Search for the cell housing the specified text and yield its [X, Y] center coordinate. 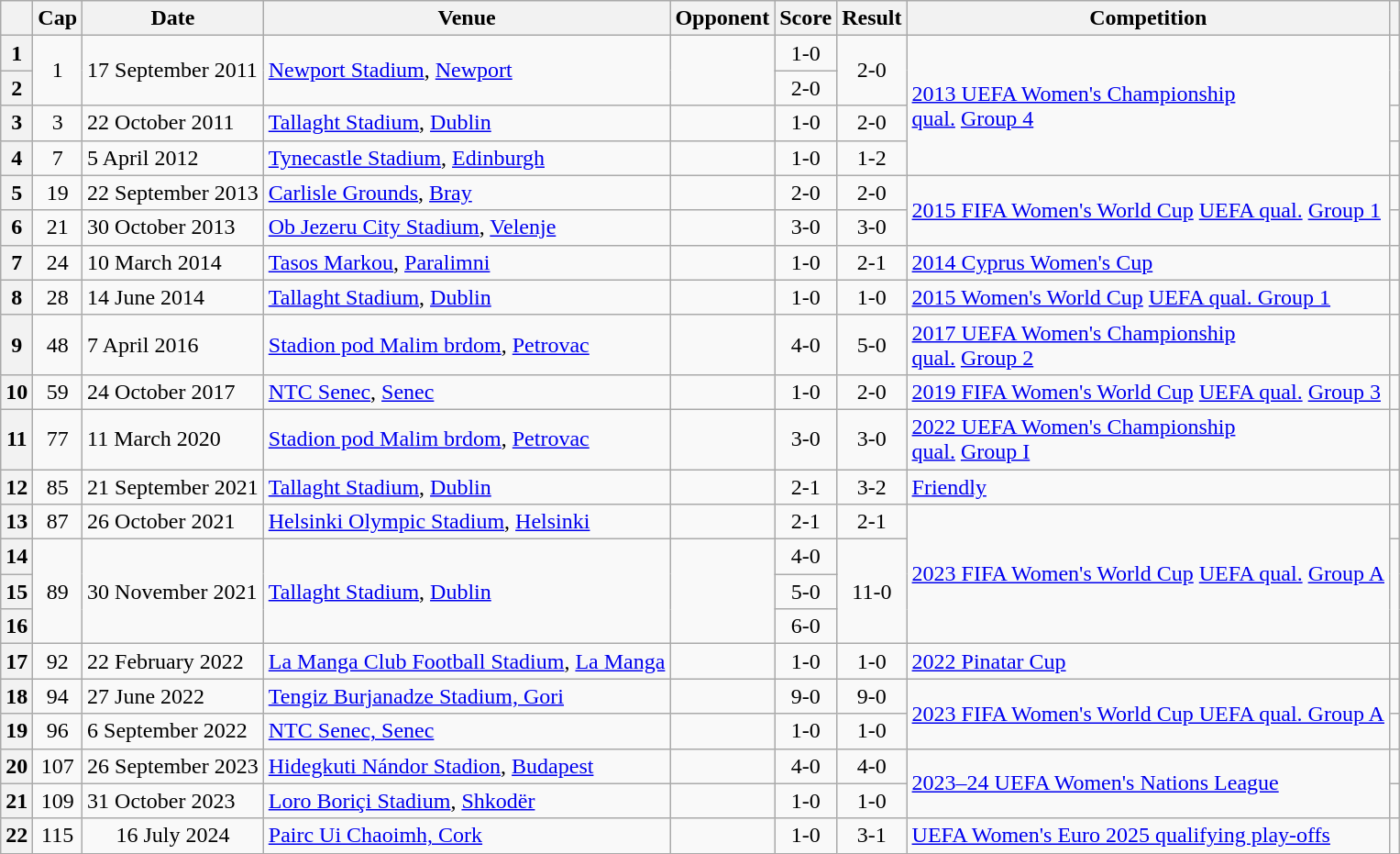
13 [17, 522]
109 [58, 801]
11 [17, 438]
92 [58, 661]
11 March 2020 [173, 438]
1-2 [872, 158]
22 February 2022 [173, 661]
20 [17, 766]
27 June 2022 [173, 696]
94 [58, 696]
5 April 2012 [173, 158]
Hidegkuti Nándor Stadion, Budapest [467, 766]
Tasos Markou, Paralimni [467, 262]
2022 UEFA Women's Championshipqual. Group I [1148, 438]
107 [58, 766]
Venue [467, 18]
30 October 2013 [173, 227]
Ob Jezeru City Stadium, Velenje [467, 227]
85 [58, 487]
Opponent [722, 18]
Competition [1148, 18]
10 March 2014 [173, 262]
9 [17, 345]
87 [58, 522]
8 [17, 297]
96 [58, 731]
22 [17, 836]
La Manga Club Football Stadium, La Manga [467, 661]
2017 UEFA Women's Championshipqual. Group 2 [1148, 345]
77 [58, 438]
Pairc Ui Chaoimh, Cork [467, 836]
Cap [58, 18]
3-2 [872, 487]
48 [58, 345]
2023–24 UEFA Women's Nations League [1148, 783]
10 [17, 392]
26 October 2021 [173, 522]
14 [17, 557]
4 [17, 158]
2019 FIFA Women's World Cup UEFA qual. Group 3 [1148, 392]
Newport Stadium, Newport [467, 71]
59 [58, 392]
30 November 2021 [173, 592]
11-0 [872, 592]
26 September 2023 [173, 766]
21 September 2021 [173, 487]
2022 Pinatar Cup [1148, 661]
2 [17, 88]
2013 UEFA Women's Championshipqual. Group 4 [1148, 105]
18 [17, 696]
14 June 2014 [173, 297]
115 [58, 836]
22 October 2011 [173, 123]
15 [17, 592]
16 July 2024 [173, 836]
2015 FIFA Women's World Cup UEFA qual. Group 1 [1148, 210]
Score [806, 18]
16 [17, 627]
Result [872, 18]
Date [173, 18]
17 [17, 661]
Tengiz Burjanadze Stadium, Gori [467, 696]
Carlisle Grounds, Bray [467, 193]
2015 Women's World Cup UEFA qual. Group 1 [1148, 297]
UEFA Women's Euro 2025 qualifying play-offs [1148, 836]
24 [58, 262]
6 September 2022 [173, 731]
6-0 [806, 627]
22 September 2013 [173, 193]
12 [17, 487]
31 October 2023 [173, 801]
Tynecastle Stadium, Edinburgh [467, 158]
Friendly [1148, 487]
7 April 2016 [173, 345]
5 [17, 193]
17 September 2011 [173, 71]
89 [58, 592]
2014 Cyprus Women's Cup [1148, 262]
24 October 2017 [173, 392]
6 [17, 227]
Loro Boriçi Stadium, Shkodër [467, 801]
28 [58, 297]
3-1 [872, 836]
Helsinki Olympic Stadium, Helsinki [467, 522]
